Return (X, Y) of the center of cell containing provided text 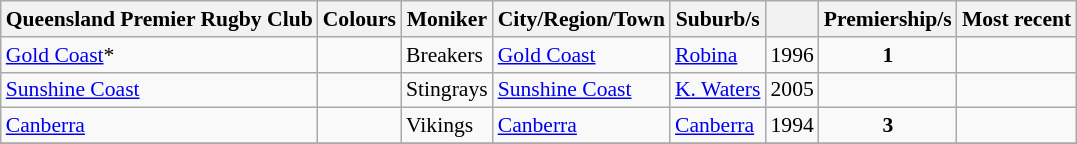
1 (888, 55)
Queensland Premier Rugby Club (160, 19)
Colours (360, 19)
City/Region/Town (582, 19)
Most recent (1016, 19)
Gold Coast* (160, 55)
Suburb/s (718, 19)
Premiership/s (888, 19)
Moniker (447, 19)
3 (888, 126)
Vikings (447, 126)
2005 (792, 90)
Breakers (447, 55)
Robina (718, 55)
Stingrays (447, 90)
K. Waters (718, 90)
Gold Coast (582, 55)
1994 (792, 126)
1996 (792, 55)
